Return the [X, Y] coordinate for the center point of the cell that contains the specified text.  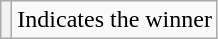
Indicates the winner [115, 20]
